Capture the cell that displays the provided text and extract its [x, y] central coordinate. 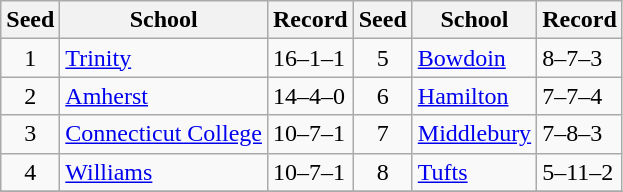
Connecticut College [164, 134]
14–4–0 [310, 96]
Williams [164, 172]
16–1–1 [310, 58]
8 [382, 172]
Tufts [474, 172]
5–11–2 [580, 172]
5 [382, 58]
7–7–4 [580, 96]
3 [30, 134]
1 [30, 58]
Trinity [164, 58]
8–7–3 [580, 58]
Amherst [164, 96]
6 [382, 96]
7–8–3 [580, 134]
7 [382, 134]
Hamilton [474, 96]
Middlebury [474, 134]
4 [30, 172]
Bowdoin [474, 58]
2 [30, 96]
